Search for the cell housing the specified text and yield its (X, Y) center coordinate. 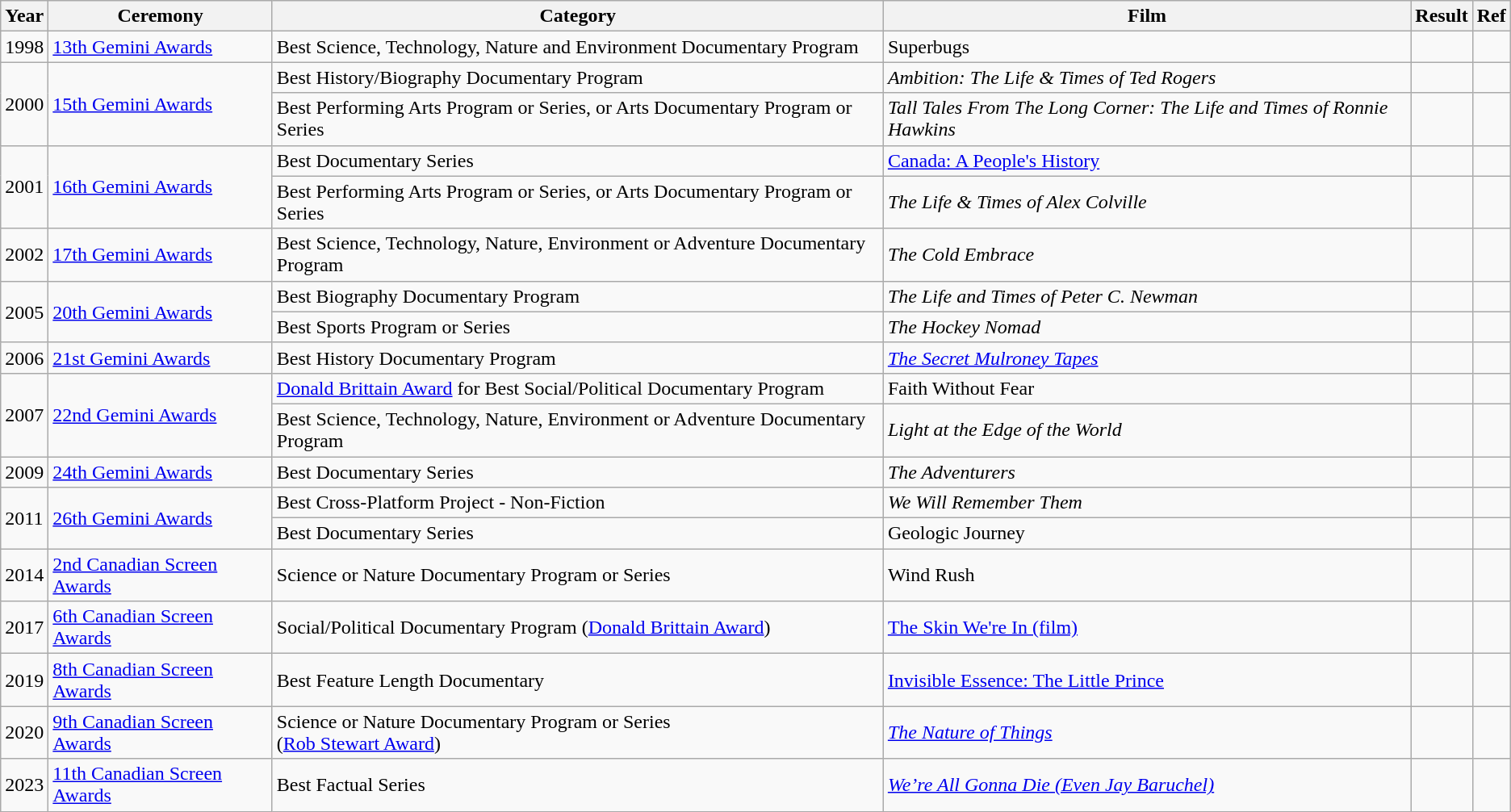
Ref (1492, 16)
The Adventurers (1146, 472)
Faith Without Fear (1146, 388)
Science or Nature Documentary Program or Series(Rob Stewart Award) (578, 733)
Film (1146, 16)
13th Gemini Awards (160, 47)
We Will Remember Them (1146, 503)
Social/Political Documentary Program (Donald Brittain Award) (578, 628)
Ceremony (160, 16)
2017 (24, 628)
2019 (24, 680)
Invisible Essence: The Little Prince (1146, 680)
Best Sports Program or Series (578, 327)
2007 (24, 415)
Best Science, Technology, Nature and Environment Documentary Program (578, 47)
2009 (24, 472)
The Hockey Nomad (1146, 327)
16th Gemini Awards (160, 187)
Donald Brittain Award for Best Social/Political Documentary Program (578, 388)
The Nature of Things (1146, 733)
2001 (24, 187)
Best History/Biography Documentary Program (578, 77)
The Cold Embrace (1146, 255)
17th Gemini Awards (160, 255)
Category (578, 16)
15th Gemini Awards (160, 103)
20th Gemini Awards (160, 312)
We’re All Gonna Die (Even Jay Baruchel) (1146, 785)
Best Feature Length Documentary (578, 680)
2020 (24, 733)
Best Biography Documentary Program (578, 296)
2014 (24, 575)
The Life and Times of Peter C. Newman (1146, 296)
Result (1442, 16)
Tall Tales From The Long Corner: The Life and Times of Ronnie Hawkins (1146, 119)
2000 (24, 103)
6th Canadian Screen Awards (160, 628)
2002 (24, 255)
Ambition: The Life & Times of Ted Rogers (1146, 77)
2nd Canadian Screen Awards (160, 575)
Science or Nature Documentary Program or Series (578, 575)
Superbugs (1146, 47)
11th Canadian Screen Awards (160, 785)
Best Cross-Platform Project - Non-Fiction (578, 503)
The Secret Mulroney Tapes (1146, 358)
The Life & Times of Alex Colville (1146, 202)
Wind Rush (1146, 575)
Geologic Journey (1146, 534)
2006 (24, 358)
2011 (24, 518)
Best Factual Series (578, 785)
24th Gemini Awards (160, 472)
2005 (24, 312)
26th Gemini Awards (160, 518)
Light at the Edge of the World (1146, 429)
Year (24, 16)
8th Canadian Screen Awards (160, 680)
1998 (24, 47)
The Skin We're In (film) (1146, 628)
9th Canadian Screen Awards (160, 733)
2023 (24, 785)
21st Gemini Awards (160, 358)
22nd Gemini Awards (160, 415)
Best History Documentary Program (578, 358)
Canada: A People's History (1146, 161)
